Detect which cell encompasses the target text, then output its [x, y] center coordinate. 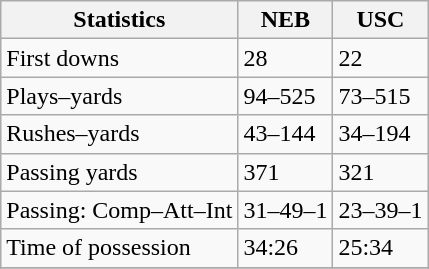
Rushes–yards [120, 134]
321 [380, 172]
Time of possession [120, 248]
23–39–1 [380, 210]
Statistics [120, 20]
94–525 [286, 96]
USC [380, 20]
34–194 [380, 134]
22 [380, 58]
First downs [120, 58]
371 [286, 172]
Passing: Comp–Att–Int [120, 210]
34:26 [286, 248]
43–144 [286, 134]
28 [286, 58]
NEB [286, 20]
73–515 [380, 96]
25:34 [380, 248]
31–49–1 [286, 210]
Plays–yards [120, 96]
Passing yards [120, 172]
